Provide the (x, y) coordinate of the cell's center where the given text is located.  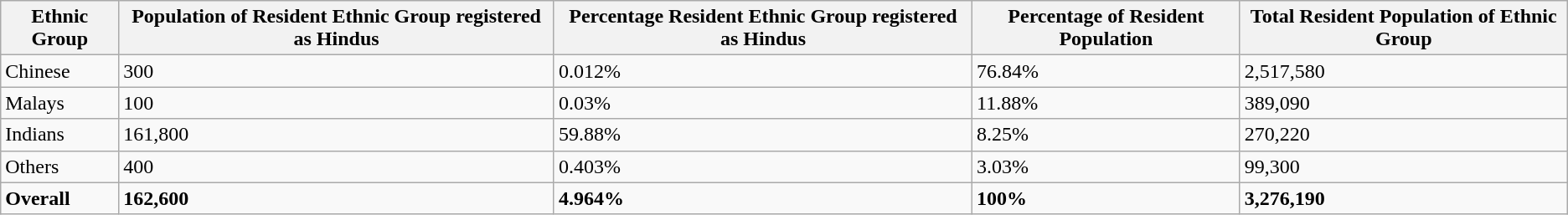
3,276,190 (1404, 198)
11.88% (1106, 103)
0.403% (762, 166)
Percentage Resident Ethnic Group registered as Hindus (762, 28)
Chinese (60, 71)
0.012% (762, 71)
2,517,580 (1404, 71)
4.964% (762, 198)
100 (337, 103)
76.84% (1106, 71)
0.03% (762, 103)
162,600 (337, 198)
Total Resident Population of Ethnic Group (1404, 28)
Ethnic Group (60, 28)
Overall (60, 198)
3.03% (1106, 166)
Percentage of Resident Population (1106, 28)
270,220 (1404, 135)
161,800 (337, 135)
Others (60, 166)
Malays (60, 103)
400 (337, 166)
100% (1106, 198)
Population of Resident Ethnic Group registered as Hindus (337, 28)
Indians (60, 135)
300 (337, 71)
59.88% (762, 135)
389,090 (1404, 103)
8.25% (1106, 135)
99,300 (1404, 166)
